Scan for the cell matching the given text and deliver its [x, y] coordinate at center. 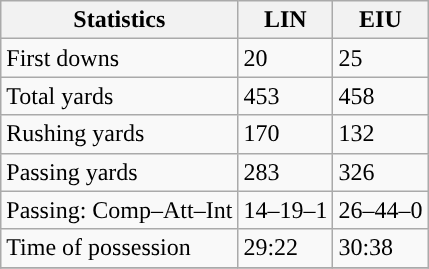
26–44–0 [380, 210]
170 [286, 134]
Time of possession [120, 248]
25 [380, 58]
Total yards [120, 96]
Rushing yards [120, 134]
14–19–1 [286, 210]
458 [380, 96]
326 [380, 172]
Passing yards [120, 172]
30:38 [380, 248]
29:22 [286, 248]
First downs [120, 58]
132 [380, 134]
Statistics [120, 20]
EIU [380, 20]
LIN [286, 20]
283 [286, 172]
20 [286, 58]
Passing: Comp–Att–Int [120, 210]
453 [286, 96]
